Extract the [X, Y] coordinate from the center of the cell holding the provided text.  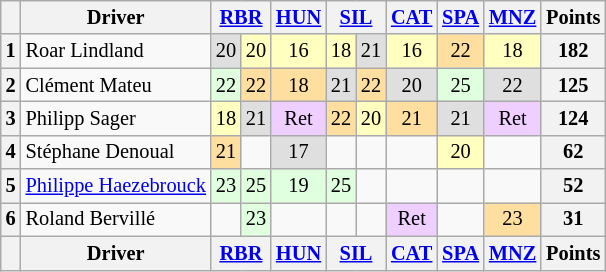
Roar Lindland [116, 51]
17 [298, 152]
182 [573, 51]
19 [298, 186]
6 [11, 219]
Clément Mateu [116, 85]
125 [573, 85]
31 [573, 219]
5 [11, 186]
Roland Bervillé [116, 219]
Stéphane Denoual [116, 152]
Philipp Sager [116, 118]
52 [573, 186]
Philippe Haezebrouck [116, 186]
2 [11, 85]
4 [11, 152]
3 [11, 118]
1 [11, 51]
62 [573, 152]
124 [573, 118]
